Pinpoint the cell where the given text exists, returning its [x, y] midpoint coordinate. 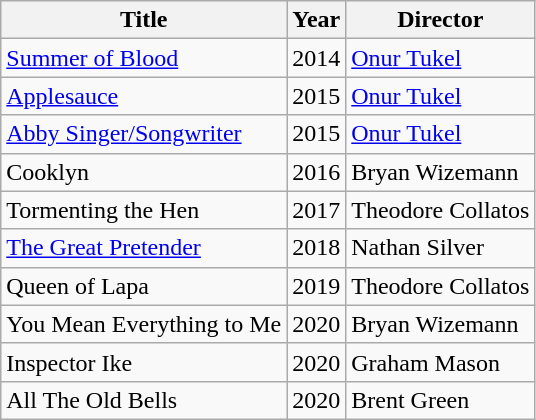
Title [144, 20]
Summer of Blood [144, 58]
Tormenting the Hen [144, 210]
Nathan Silver [440, 248]
Director [440, 20]
2014 [316, 58]
Inspector Ike [144, 362]
All The Old Bells [144, 400]
2016 [316, 172]
You Mean Everything to Me [144, 324]
2019 [316, 286]
2018 [316, 248]
Cooklyn [144, 172]
Year [316, 20]
Brent Green [440, 400]
Applesauce [144, 96]
2017 [316, 210]
Queen of Lapa [144, 286]
The Great Pretender [144, 248]
Abby Singer/Songwriter [144, 134]
Graham Mason [440, 362]
